Return the [X, Y] coordinate for the center point of the cell that contains the specified text.  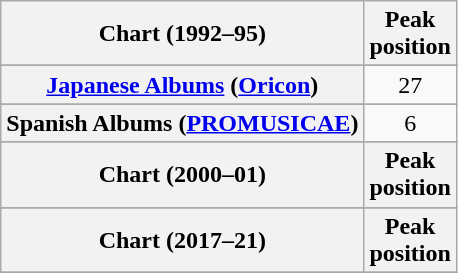
6 [410, 123]
27 [410, 85]
Spanish Albums (PROMUSICAE) [182, 123]
Chart (2000–01) [182, 174]
Chart (2017–21) [182, 240]
Chart (1992–95) [182, 34]
Japanese Albums (Oricon) [182, 85]
